Return the (X, Y) coordinate for the center point of the cell that contains the specified text.  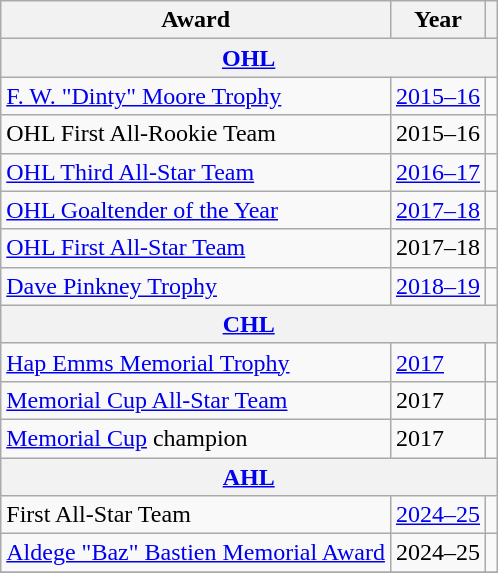
Year (438, 20)
Hap Emms Memorial Trophy (196, 362)
2016–17 (438, 172)
Award (196, 20)
OHL First All-Star Team (196, 248)
Aldege "Baz" Bastien Memorial Award (196, 553)
OHL Third All-Star Team (196, 172)
AHL (249, 477)
F. W. "Dinty" Moore Trophy (196, 96)
Memorial Cup All-Star Team (196, 400)
OHL (249, 58)
First All-Star Team (196, 515)
OHL First All-Rookie Team (196, 134)
Dave Pinkney Trophy (196, 286)
CHL (249, 324)
OHL Goaltender of the Year (196, 210)
2018–19 (438, 286)
Memorial Cup champion (196, 438)
